Find where the given text appears and provide that cell's center as (X, Y) coordinate. 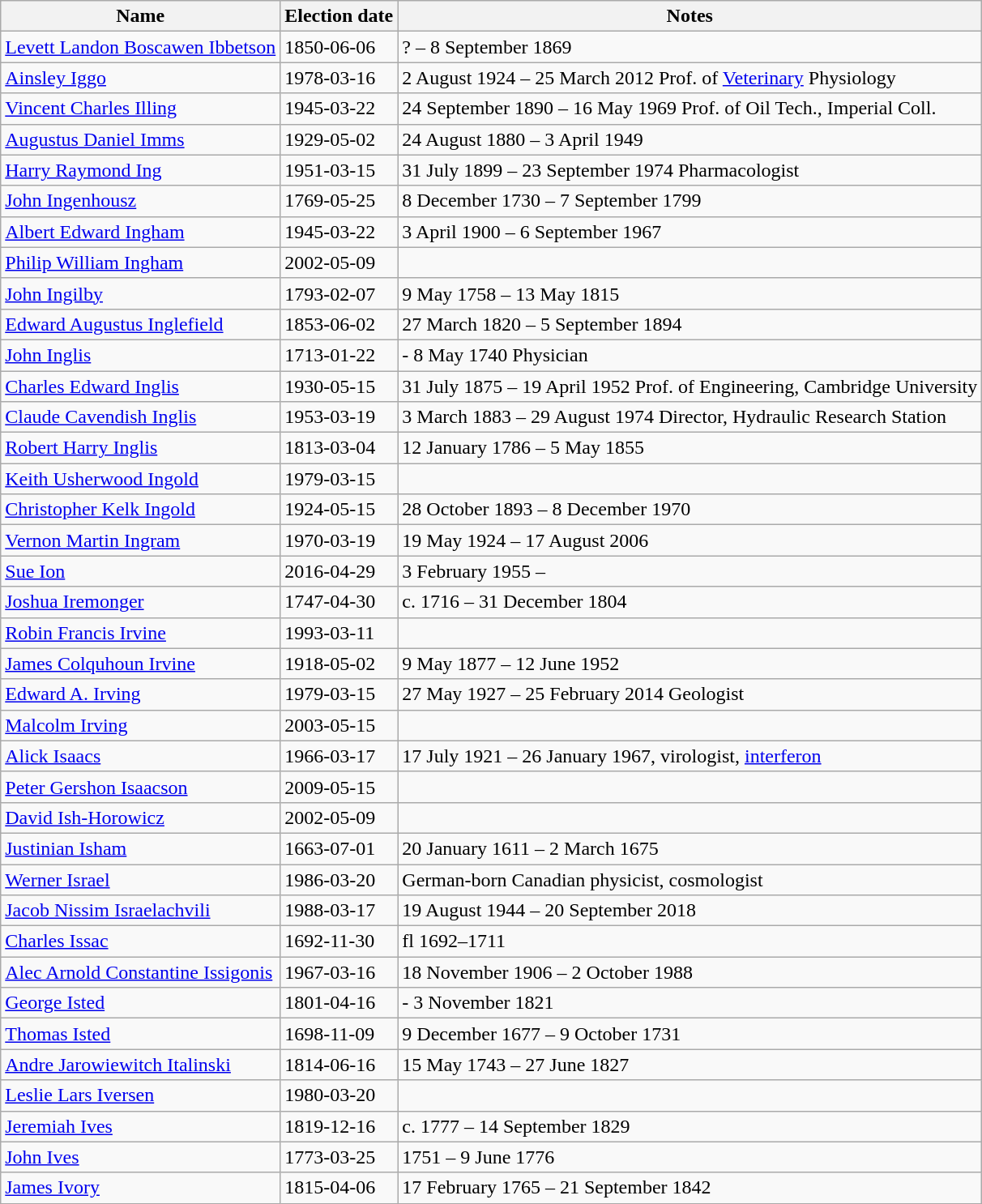
Alick Isaacs (141, 756)
8 December 1730 – 7 September 1799 (690, 201)
1769-05-25 (339, 201)
Jeremiah Ives (141, 1126)
Vincent Charles Illing (141, 109)
1692-11-30 (339, 941)
27 May 1927 – 25 February 2014 Geologist (690, 694)
1815-04-06 (339, 1188)
17 February 1765 – 21 September 1842 (690, 1188)
3 February 1955 – (690, 571)
Sue Ion (141, 571)
1850-06-06 (339, 47)
1793-02-07 (339, 293)
19 May 1924 – 17 August 2006 (690, 540)
9 May 1758 – 13 May 1815 (690, 293)
John Inglis (141, 355)
1970-03-19 (339, 540)
Malcolm Irving (141, 725)
George Isted (141, 1003)
1853-06-02 (339, 324)
Notes (690, 16)
1663-07-01 (339, 848)
German-born Canadian physicist, cosmologist (690, 879)
15 May 1743 – 27 June 1827 (690, 1065)
Joshua Iremonger (141, 602)
1966-03-17 (339, 756)
31 July 1875 – 19 April 1952 Prof. of Engineering, Cambridge University (690, 386)
fl 1692–1711 (690, 941)
Albert Edward Ingham (141, 232)
1967-03-16 (339, 972)
Justinian Isham (141, 848)
1978-03-16 (339, 78)
- 3 November 1821 (690, 1003)
Name (141, 16)
1918-05-02 (339, 664)
John Ingenhousz (141, 201)
Vernon Martin Ingram (141, 540)
2003-05-15 (339, 725)
Peter Gershon Isaacson (141, 787)
Edward A. Irving (141, 694)
3 April 1900 – 6 September 1967 (690, 232)
24 August 1880 – 3 April 1949 (690, 139)
1929-05-02 (339, 139)
Alec Arnold Constantine Issigonis (141, 972)
Leslie Lars Iversen (141, 1095)
Augustus Daniel Imms (141, 139)
John Ives (141, 1157)
Ainsley Iggo (141, 78)
1801-04-16 (339, 1003)
c. 1716 – 31 December 1804 (690, 602)
Levett Landon Boscawen Ibbetson (141, 47)
Charles Issac (141, 941)
Edward Augustus Inglefield (141, 324)
1993-03-11 (339, 633)
2 August 1924 – 25 March 2012 Prof. of Veterinary Physiology (690, 78)
John Ingilby (141, 293)
Philip William Ingham (141, 263)
Werner Israel (141, 879)
1713-01-22 (339, 355)
Harry Raymond Ing (141, 170)
12 January 1786 – 5 May 1855 (690, 448)
9 May 1877 – 12 June 1952 (690, 664)
20 January 1611 – 2 March 1675 (690, 848)
1813-03-04 (339, 448)
1988-03-17 (339, 911)
1951-03-15 (339, 170)
James Colquhoun Irvine (141, 664)
Keith Usherwood Ingold (141, 479)
27 March 1820 – 5 September 1894 (690, 324)
1986-03-20 (339, 879)
David Ish-Horowicz (141, 818)
1814-06-16 (339, 1065)
c. 1777 – 14 September 1829 (690, 1126)
1773-03-25 (339, 1157)
18 November 1906 – 2 October 1988 (690, 972)
1698-11-09 (339, 1034)
Robert Harry Inglis (141, 448)
Charles Edward Inglis (141, 386)
1980-03-20 (339, 1095)
? – 8 September 1869 (690, 47)
17 July 1921 – 26 January 1967, virologist, interferon (690, 756)
24 September 1890 – 16 May 1969 Prof. of Oil Tech., Imperial Coll. (690, 109)
- 8 May 1740 Physician (690, 355)
Jacob Nissim Israelachvili (141, 911)
Claude Cavendish Inglis (141, 417)
1924-05-15 (339, 510)
31 July 1899 – 23 September 1974 Pharmacologist (690, 170)
19 August 1944 – 20 September 2018 (690, 911)
2009-05-15 (339, 787)
Election date (339, 16)
9 December 1677 – 9 October 1731 (690, 1034)
Andre Jarowiewitch Italinski (141, 1065)
1751 – 9 June 1776 (690, 1157)
Christopher Kelk Ingold (141, 510)
1747-04-30 (339, 602)
1953-03-19 (339, 417)
28 October 1893 – 8 December 1970 (690, 510)
2016-04-29 (339, 571)
Robin Francis Irvine (141, 633)
3 March 1883 – 29 August 1974 Director, Hydraulic Research Station (690, 417)
Thomas Isted (141, 1034)
James Ivory (141, 1188)
1930-05-15 (339, 386)
1819-12-16 (339, 1126)
